For the text-containing cell, return its midpoint in (x, y) coordinate format. 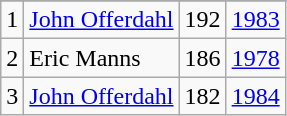
192 (202, 20)
1983 (256, 20)
3 (12, 96)
Eric Manns (102, 58)
1984 (256, 96)
182 (202, 96)
2 (12, 58)
186 (202, 58)
1 (12, 20)
1978 (256, 58)
